Search for the cell housing the specified text and yield its (x, y) center coordinate. 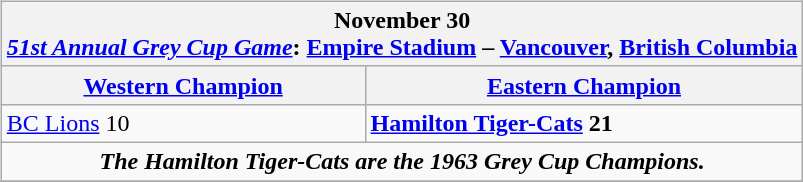
The Hamilton Tiger-Cats are the 1963 Grey Cup Champions. (402, 161)
BC Lions 10 (183, 123)
Hamilton Tiger-Cats 21 (584, 123)
Eastern Champion (584, 85)
November 3051st Annual Grey Cup Game: Empire Stadium – Vancouver, British Columbia (402, 34)
Western Champion (183, 85)
